Return the [X, Y] coordinate for the center point of the cell that contains the specified text.  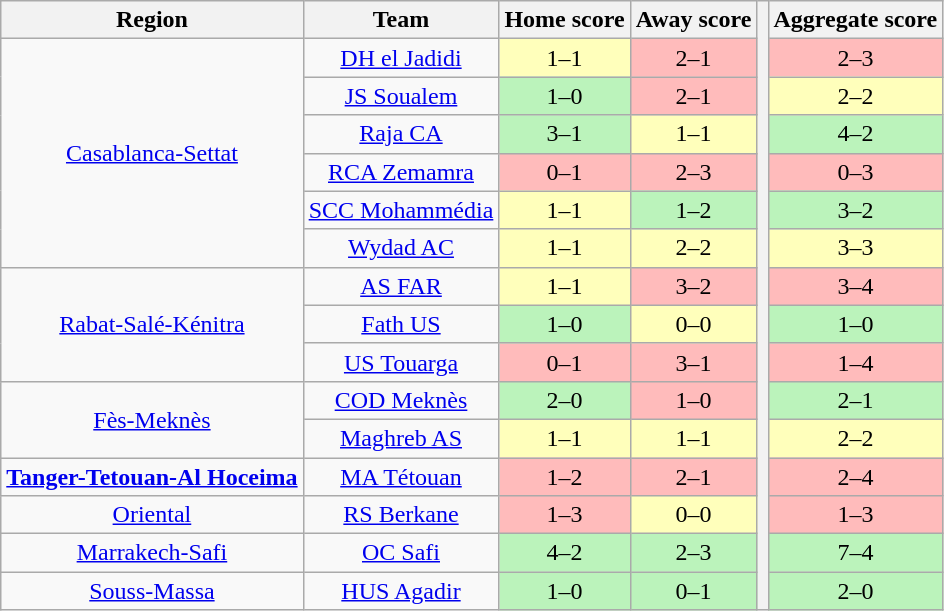
Souss-Massa [152, 591]
Oriental [152, 515]
OC Safi [401, 553]
DH el Jadidi [401, 58]
RS Berkane [401, 515]
Team [401, 20]
Marrakech-Safi [152, 553]
COD Meknès [401, 400]
Maghreb AS [401, 438]
Wydad AC [401, 248]
3–3 [856, 248]
SCC Mohammédia [401, 210]
JS Soualem [401, 96]
Fath US [401, 324]
AS FAR [401, 286]
0–3 [856, 172]
Raja CA [401, 134]
RCA Zemamra [401, 172]
HUS Agadir [401, 591]
7–4 [856, 553]
3–4 [856, 286]
Casablanca-Settat [152, 153]
Aggregate score [856, 20]
1–4 [856, 362]
Fès-Meknès [152, 419]
Home score [564, 20]
US Touarga [401, 362]
Away score [694, 20]
Region [152, 20]
2–4 [856, 477]
MA Tétouan [401, 477]
Tanger-Tetouan-Al Hoceima [152, 477]
Rabat-Salé-Kénitra [152, 324]
